Detect which cell encompasses the target text, then output its [X, Y] center coordinate. 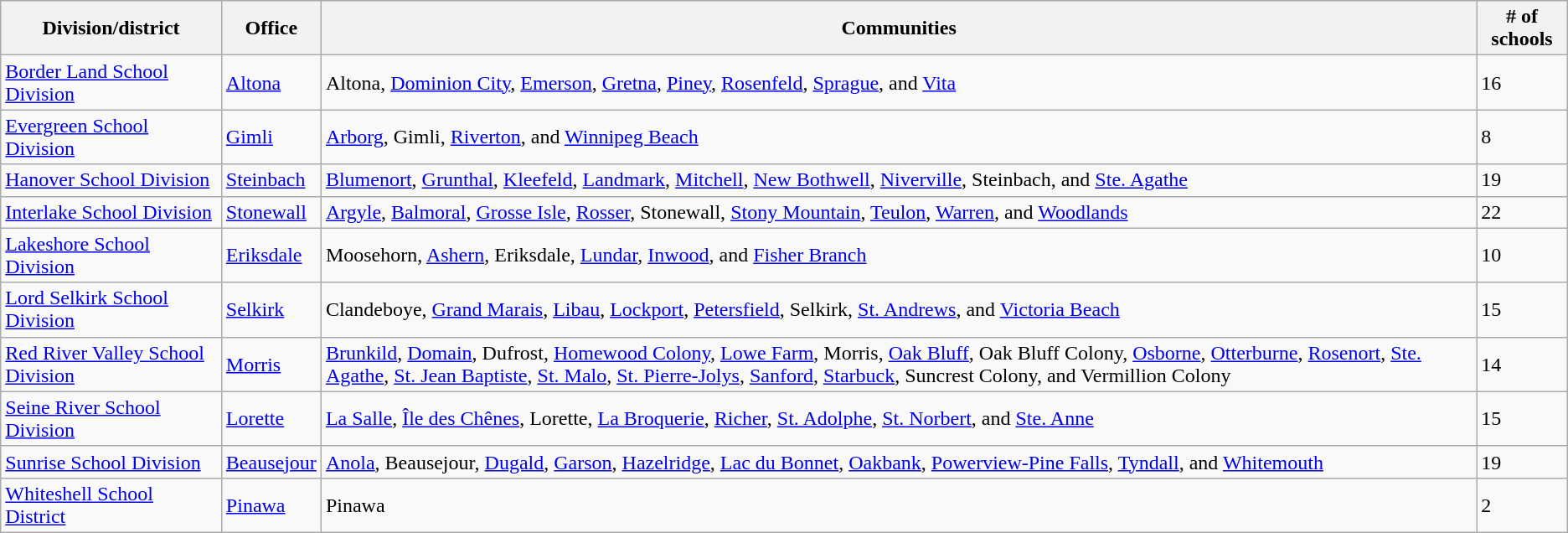
# of schools [1522, 28]
Seine River School Division [111, 419]
Division/district [111, 28]
16 [1522, 82]
Altona, Dominion City, Emerson, Gretna, Piney, Rosenfeld, Sprague, and Vita [898, 82]
Hanover School Division [111, 180]
Whiteshell School District [111, 505]
Lord Selkirk School Division [111, 310]
Stonewall [271, 212]
10 [1522, 255]
Sunrise School Division [111, 462]
8 [1522, 137]
Lorette [271, 419]
22 [1522, 212]
Communities [898, 28]
Eriksdale [271, 255]
Evergreen School Division [111, 137]
Red River Valley School Division [111, 364]
Gimli [271, 137]
Altona [271, 82]
Interlake School Division [111, 212]
Office [271, 28]
Border Land School Division [111, 82]
Clandeboye, Grand Marais, Libau, Lockport, Petersfield, Selkirk, St. Andrews, and Victoria Beach [898, 310]
La Salle, Île des Chênes, Lorette, La Broquerie, Richer, St. Adolphe, St. Norbert, and Ste. Anne [898, 419]
Steinbach [271, 180]
2 [1522, 505]
Argyle, Balmoral, Grosse Isle, Rosser, Stonewall, Stony Mountain, Teulon, Warren, and Woodlands [898, 212]
Selkirk [271, 310]
Moosehorn, Ashern, Eriksdale, Lundar, Inwood, and Fisher Branch [898, 255]
Lakeshore School Division [111, 255]
Anola, Beausejour, Dugald, Garson, Hazelridge, Lac du Bonnet, Oakbank, Powerview-Pine Falls, Tyndall, and Whitemouth [898, 462]
14 [1522, 364]
Blumenort, Grunthal, Kleefeld, Landmark, Mitchell, New Bothwell, Niverville, Steinbach, and Ste. Agathe [898, 180]
Beausejour [271, 462]
Arborg, Gimli, Riverton, and Winnipeg Beach [898, 137]
Morris [271, 364]
